For the text-containing cell, return its midpoint in [X, Y] coordinate format. 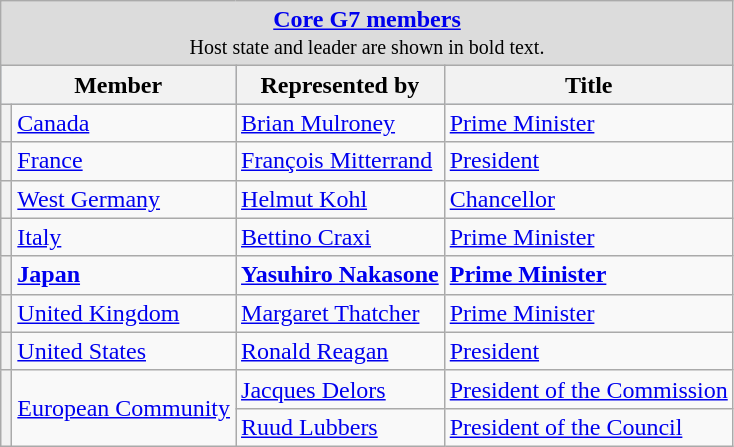
Jacques Delors [340, 389]
François Mitterrand [340, 161]
France [124, 161]
Ronald Reagan [340, 351]
European Community [124, 408]
Title [588, 85]
Italy [124, 237]
Chancellor [588, 199]
President of the Council [588, 427]
Canada [124, 123]
Ruud Lubbers [340, 427]
Represented by [340, 85]
United States [124, 351]
West Germany [124, 199]
Helmut Kohl [340, 199]
United Kingdom [124, 313]
President of the Commission [588, 389]
Yasuhiro Nakasone [340, 275]
Bettino Craxi [340, 237]
Japan [124, 275]
Core G7 membersHost state and leader are shown in bold text. [368, 34]
Brian Mulroney [340, 123]
Member [118, 85]
Margaret Thatcher [340, 313]
